Return the [x, y] coordinate for the center point of the cell that contains the specified text.  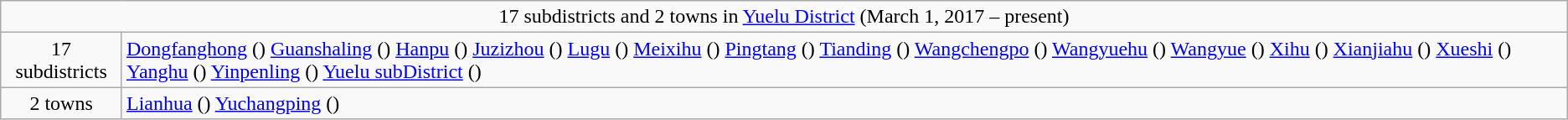
17 subdistricts [62, 60]
17 subdistricts and 2 towns in Yuelu District (March 1, 2017 – present) [784, 17]
2 towns [62, 103]
Lianhua () Yuchangping () [844, 103]
